For the text-containing cell, return its midpoint in [x, y] coordinate format. 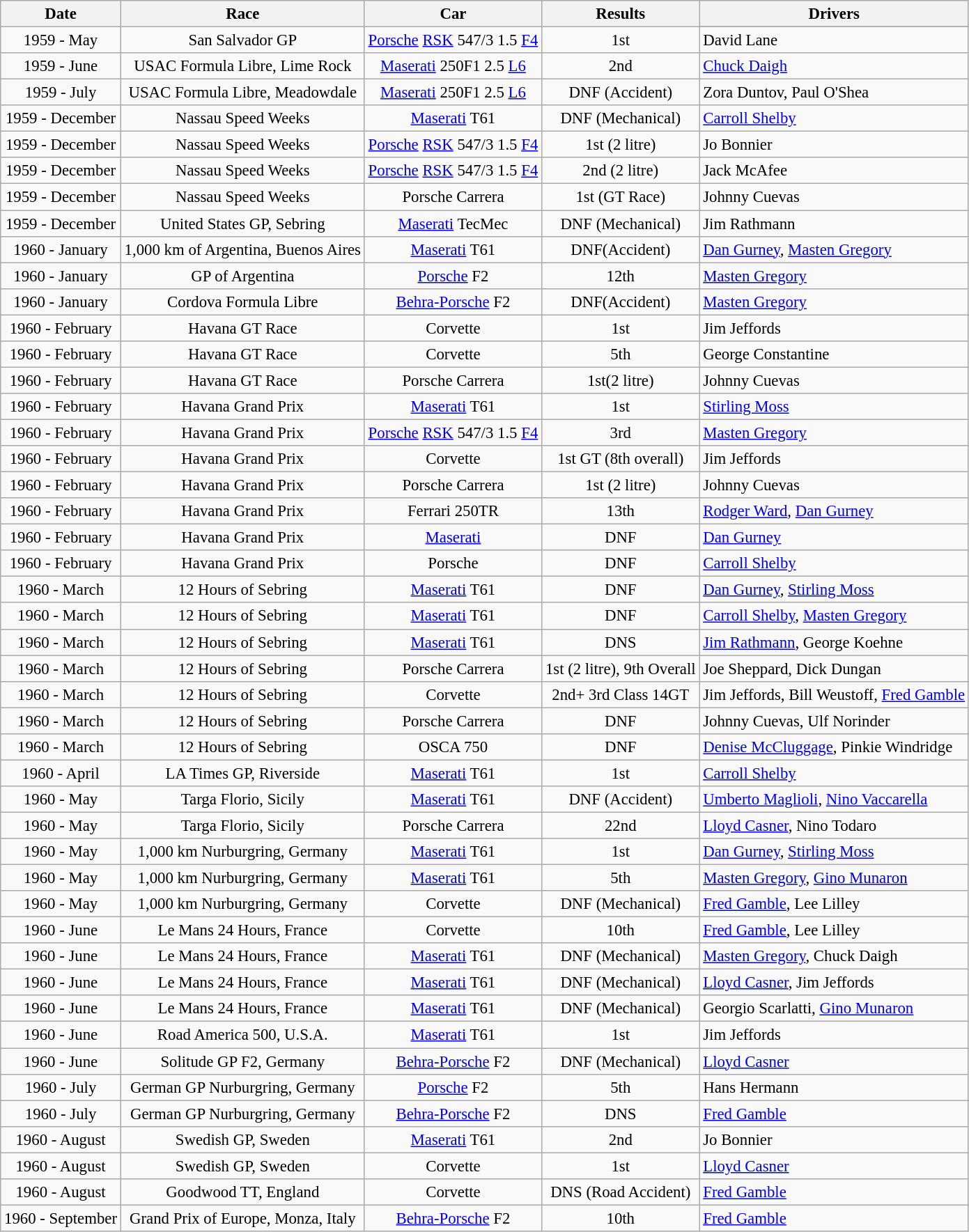
1st GT (8th overall) [621, 459]
Joe Sheppard, Dick Dungan [835, 669]
22nd [621, 825]
LA Times GP, Riverside [242, 773]
GP of Argentina [242, 276]
Hans Hermann [835, 1087]
Masten Gregory, Gino Munaron [835, 878]
Denise McCluggage, Pinkie Windridge [835, 747]
Results [621, 14]
Carroll Shelby, Masten Gregory [835, 616]
1959 - July [61, 93]
13th [621, 511]
3rd [621, 432]
Goodwood TT, England [242, 1192]
San Salvador GP [242, 40]
United States GP, Sebring [242, 224]
Jack McAfee [835, 171]
Jim Jeffords, Bill Weustoff, Fred Gamble [835, 694]
Ferrari 250TR [453, 511]
Stirling Moss [835, 407]
Masten Gregory, Chuck Daigh [835, 956]
Zora Duntov, Paul O'Shea [835, 93]
Chuck Daigh [835, 66]
Jim Rathmann [835, 224]
Umberto Maglioli, Nino Vaccarella [835, 800]
Rodger Ward, Dan Gurney [835, 511]
Dan Gurney [835, 538]
1st (2 litre), 9th Overall [621, 669]
1960 - September [61, 1218]
Johnny Cuevas, Ulf Norinder [835, 721]
1st (GT Race) [621, 197]
Car [453, 14]
1960 - April [61, 773]
Grand Prix of Europe, Monza, Italy [242, 1218]
Jim Rathmann, George Koehne [835, 642]
USAC Formula Libre, Meadowdale [242, 93]
DNS (Road Accident) [621, 1192]
2nd (2 litre) [621, 171]
Date [61, 14]
OSCA 750 [453, 747]
Maserati [453, 538]
USAC Formula Libre, Lime Rock [242, 66]
Lloyd Casner, Nino Todaro [835, 825]
1st(2 litre) [621, 380]
Lloyd Casner, Jim Jeffords [835, 983]
Race [242, 14]
George Constantine [835, 354]
Solitude GP F2, Germany [242, 1061]
Porsche [453, 563]
Drivers [835, 14]
1959 - June [61, 66]
David Lane [835, 40]
1,000 km of Argentina, Buenos Aires [242, 249]
Cordova Formula Libre [242, 302]
Georgio Scarlatti, Gino Munaron [835, 1009]
Dan Gurney, Masten Gregory [835, 249]
2nd+ 3rd Class 14GT [621, 694]
Road America 500, U.S.A. [242, 1035]
1959 - May [61, 40]
Maserati TecMec [453, 224]
12th [621, 276]
